Scan for the cell matching the given text and deliver its (X, Y) coordinate at center. 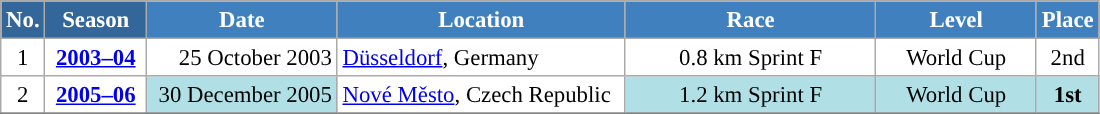
1st (1067, 95)
1.2 km Sprint F (750, 95)
Date (242, 20)
Level (956, 20)
Season (96, 20)
Düsseldorf, Germany (481, 58)
30 December 2005 (242, 95)
25 October 2003 (242, 58)
No. (23, 20)
2005–06 (96, 95)
1 (23, 58)
Location (481, 20)
Place (1067, 20)
Race (750, 20)
2003–04 (96, 58)
Nové Město, Czech Republic (481, 95)
2nd (1067, 58)
2 (23, 95)
0.8 km Sprint F (750, 58)
